Identify which cell holds the provided text, then report its [X, Y] central coordinate. 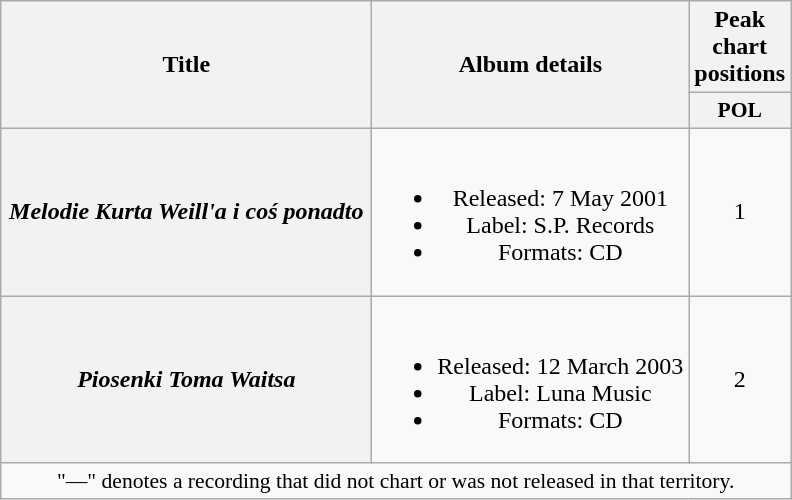
Title [186, 65]
Released: 7 May 2001Label: S.P. RecordsFormats: CD [530, 212]
Album details [530, 65]
Melodie Kurta Weill'a i coś ponadto [186, 212]
"—" denotes a recording that did not chart or was not released in that territory. [396, 481]
1 [740, 212]
POL [740, 111]
Released: 12 March 2003Label: Luna MusicFormats: CD [530, 380]
Piosenki Toma Waitsa [186, 380]
2 [740, 380]
Peak chart positions [740, 47]
